From the cell containing the given text, extract its center point as (x, y) coordinate. 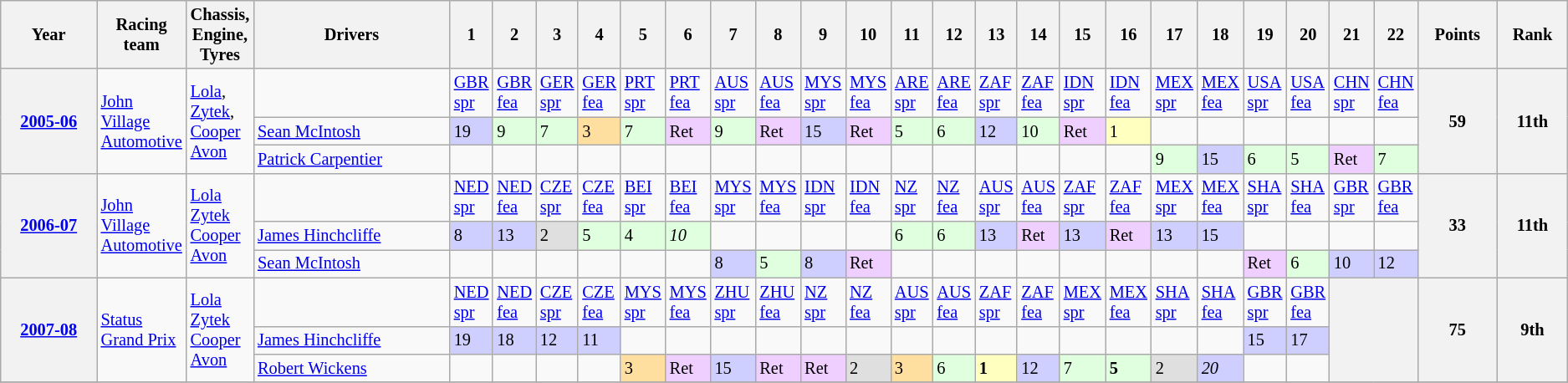
USA fea (1308, 93)
GER spr (557, 93)
2006-07 (49, 226)
CHN spr (1351, 93)
GER fea (599, 93)
59 (1457, 120)
ZHU spr (733, 302)
16 (1129, 34)
PRT spr (643, 93)
Patrick Carpentier (351, 159)
Drivers (351, 34)
2007-08 (49, 329)
22 (1397, 34)
Points (1457, 34)
75 (1457, 329)
PRT fea (688, 93)
21 (1351, 34)
Rank (1532, 34)
BEI spr (643, 197)
14 (1038, 34)
2005-06 (49, 120)
ARE spr (912, 93)
9th (1532, 329)
Lola,Zytek,Cooper Avon (221, 120)
USA spr (1265, 93)
BEI fea (688, 197)
Status Grand Prix (142, 329)
Chassis,Engine,Tyres (221, 34)
Year (49, 34)
Robert Wickens (351, 368)
ZHU fea (778, 302)
Racingteam (142, 34)
33 (1457, 226)
CHN fea (1397, 93)
ARE fea (953, 93)
